Capture the cell that displays the provided text and extract its [X, Y] central coordinate. 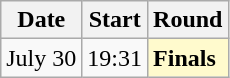
Round [188, 20]
19:31 [115, 58]
Date [42, 20]
July 30 [42, 58]
Finals [188, 58]
Start [115, 20]
